Detect which cell encompasses the target text, then output its (x, y) center coordinate. 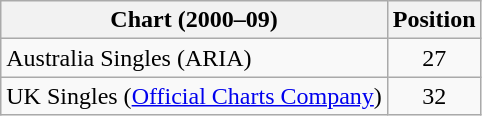
27 (434, 58)
32 (434, 96)
Position (434, 20)
Chart (2000–09) (194, 20)
UK Singles (Official Charts Company) (194, 96)
Australia Singles (ARIA) (194, 58)
